Capture the cell that displays the provided text and extract its [x, y] central coordinate. 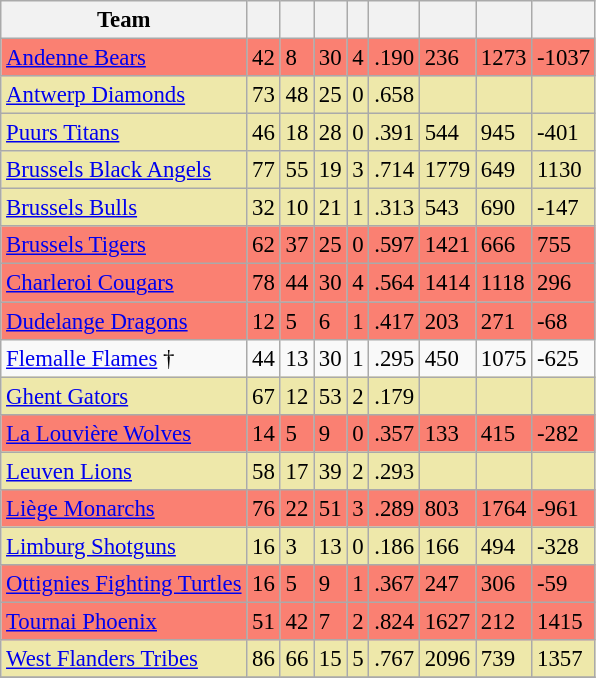
-59 [564, 584]
53 [330, 396]
212 [504, 621]
544 [447, 133]
133 [447, 433]
.417 [394, 321]
La Louvière Wolves [124, 433]
Dudelange Dragons [124, 321]
649 [504, 170]
-401 [564, 133]
78 [264, 283]
.186 [394, 546]
.714 [394, 170]
32 [264, 208]
271 [504, 321]
73 [264, 95]
Puurs Titans [124, 133]
1764 [504, 509]
945 [504, 133]
Tournai Phoenix [124, 621]
-328 [564, 546]
Ottignies Fighting Turtles [124, 584]
.190 [394, 58]
7 [330, 621]
-68 [564, 321]
39 [330, 471]
48 [296, 95]
.313 [394, 208]
-1037 [564, 58]
-282 [564, 433]
Leuven Lions [124, 471]
21 [330, 208]
739 [504, 659]
.293 [394, 471]
17 [296, 471]
Brussels Bulls [124, 208]
76 [264, 509]
Brussels Tigers [124, 245]
.289 [394, 509]
Limburg Shotguns [124, 546]
37 [296, 245]
18 [296, 133]
10 [296, 208]
14 [264, 433]
1118 [504, 283]
.824 [394, 621]
296 [564, 283]
1421 [447, 245]
-625 [564, 358]
755 [564, 245]
.597 [394, 245]
19 [330, 170]
66 [296, 659]
West Flanders Tribes [124, 659]
203 [447, 321]
Flemalle Flames † [124, 358]
55 [296, 170]
690 [504, 208]
58 [264, 471]
.658 [394, 95]
666 [504, 245]
.391 [394, 133]
Team [124, 20]
Charleroi Cougars [124, 283]
.564 [394, 283]
450 [447, 358]
22 [296, 509]
1273 [504, 58]
.767 [394, 659]
67 [264, 396]
.357 [394, 433]
Ghent Gators [124, 396]
62 [264, 245]
15 [330, 659]
86 [264, 659]
6 [330, 321]
1414 [447, 283]
306 [504, 584]
28 [330, 133]
803 [447, 509]
.367 [394, 584]
2096 [447, 659]
46 [264, 133]
77 [264, 170]
543 [447, 208]
415 [504, 433]
1130 [564, 170]
1779 [447, 170]
.179 [394, 396]
1357 [564, 659]
-147 [564, 208]
494 [504, 546]
Antwerp Diamonds [124, 95]
Andenne Bears [124, 58]
236 [447, 58]
8 [296, 58]
1627 [447, 621]
Brussels Black Angels [124, 170]
.295 [394, 358]
1075 [504, 358]
Liège Monarchs [124, 509]
166 [447, 546]
1415 [564, 621]
247 [447, 584]
-961 [564, 509]
